Return the (X, Y) coordinate for the center point of the cell that contains the specified text.  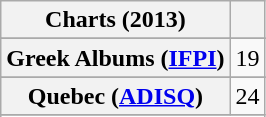
24 (248, 96)
Charts (2013) (116, 20)
19 (248, 58)
Quebec (ADISQ) (116, 96)
Greek Albums (IFPI) (116, 58)
